Extract the [X, Y] coordinate from the center of the cell holding the provided text.  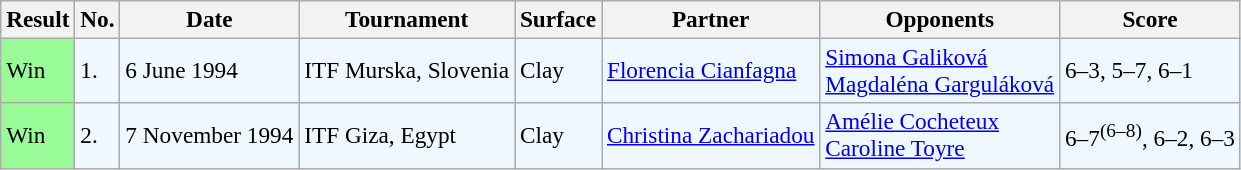
Result [38, 19]
Amélie Cocheteux Caroline Toyre [940, 136]
Simona Galiková Magdaléna Garguláková [940, 70]
Opponents [940, 19]
Florencia Cianfagna [711, 70]
Surface [558, 19]
6 June 1994 [210, 70]
2. [98, 136]
No. [98, 19]
Partner [711, 19]
ITF Murska, Slovenia [407, 70]
Christina Zachariadou [711, 136]
ITF Giza, Egypt [407, 136]
Date [210, 19]
6–7(6–8), 6–2, 6–3 [1150, 136]
Tournament [407, 19]
6–3, 5–7, 6–1 [1150, 70]
Score [1150, 19]
1. [98, 70]
7 November 1994 [210, 136]
